Return [x, y] of the center of cell containing provided text 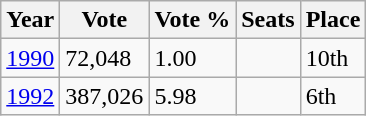
1992 [30, 96]
10th [333, 58]
6th [333, 96]
387,026 [104, 96]
72,048 [104, 58]
1.00 [192, 58]
Place [333, 20]
5.98 [192, 96]
1990 [30, 58]
Seats [268, 20]
Year [30, 20]
Vote [104, 20]
Vote % [192, 20]
